Extract the (x, y) coordinate from the center of the cell holding the provided text.  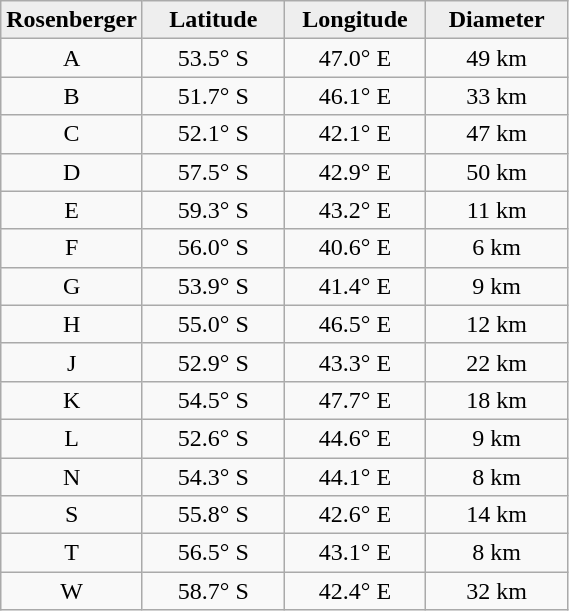
46.5° E (355, 324)
32 km (497, 591)
44.1° E (355, 477)
H (72, 324)
43.2° E (355, 210)
Rosenberger (72, 20)
54.3° S (213, 477)
47.7° E (355, 400)
43.3° E (355, 362)
47 km (497, 134)
54.5° S (213, 400)
11 km (497, 210)
50 km (497, 172)
C (72, 134)
F (72, 248)
B (72, 96)
L (72, 438)
56.5° S (213, 553)
41.4° E (355, 286)
53.5° S (213, 58)
14 km (497, 515)
52.9° S (213, 362)
52.1° S (213, 134)
57.5° S (213, 172)
Latitude (213, 20)
N (72, 477)
55.8° S (213, 515)
43.1° E (355, 553)
T (72, 553)
58.7° S (213, 591)
47.0° E (355, 58)
53.9° S (213, 286)
49 km (497, 58)
46.1° E (355, 96)
G (72, 286)
33 km (497, 96)
12 km (497, 324)
6 km (497, 248)
S (72, 515)
Longitude (355, 20)
18 km (497, 400)
A (72, 58)
42.9° E (355, 172)
52.6° S (213, 438)
44.6° E (355, 438)
W (72, 591)
D (72, 172)
42.6° E (355, 515)
59.3° S (213, 210)
K (72, 400)
56.0° S (213, 248)
Diameter (497, 20)
J (72, 362)
51.7° S (213, 96)
42.1° E (355, 134)
E (72, 210)
42.4° E (355, 591)
40.6° E (355, 248)
55.0° S (213, 324)
22 km (497, 362)
